From the cell containing the given text, extract its center point as (x, y) coordinate. 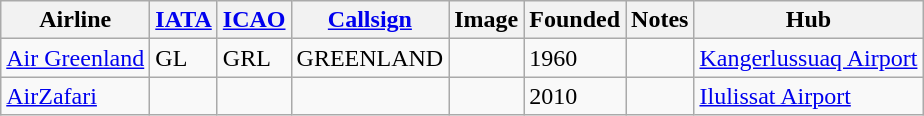
GRL (254, 58)
Notes (660, 20)
ICAO (254, 20)
Image (486, 20)
Founded (575, 20)
Ilulissat Airport (808, 96)
GREENLAND (370, 58)
Kangerlussuaq Airport (808, 58)
Callsign (370, 20)
Air Greenland (76, 58)
AirZafari (76, 96)
2010 (575, 96)
GL (184, 58)
Hub (808, 20)
1960 (575, 58)
Airline (76, 20)
IATA (184, 20)
